Determine the [x, y] coordinate at the center of the cell enclosing the given text.  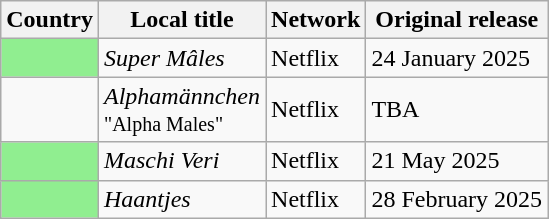
Haantjes [182, 199]
Super Mâles [182, 58]
Local title [182, 20]
Country [50, 20]
21 May 2025 [457, 161]
TBA [457, 110]
Alphamännchen"Alpha Males" [182, 110]
Network [316, 20]
24 January 2025 [457, 58]
Original release [457, 20]
28 February 2025 [457, 199]
Maschi Veri [182, 161]
